Capture the cell that displays the provided text and extract its [x, y] central coordinate. 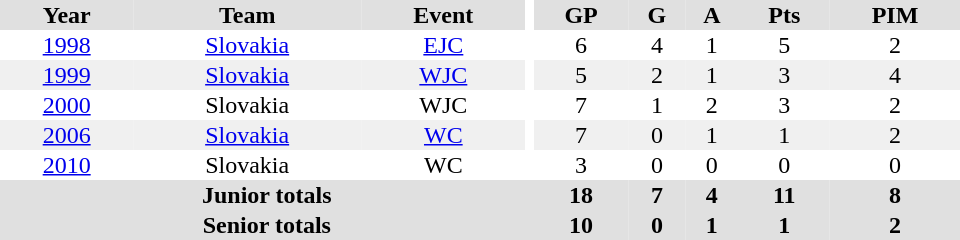
1999 [66, 75]
GP [582, 15]
Pts [784, 15]
EJC [444, 45]
PIM [895, 15]
8 [895, 195]
Year [66, 15]
2000 [66, 105]
Junior totals [267, 195]
6 [582, 45]
Team [247, 15]
11 [784, 195]
Senior totals [267, 225]
2010 [66, 165]
18 [582, 195]
2006 [66, 135]
G [658, 15]
1998 [66, 45]
Event [444, 15]
A [712, 15]
10 [582, 225]
